For the text-containing cell, return its midpoint in [X, Y] coordinate format. 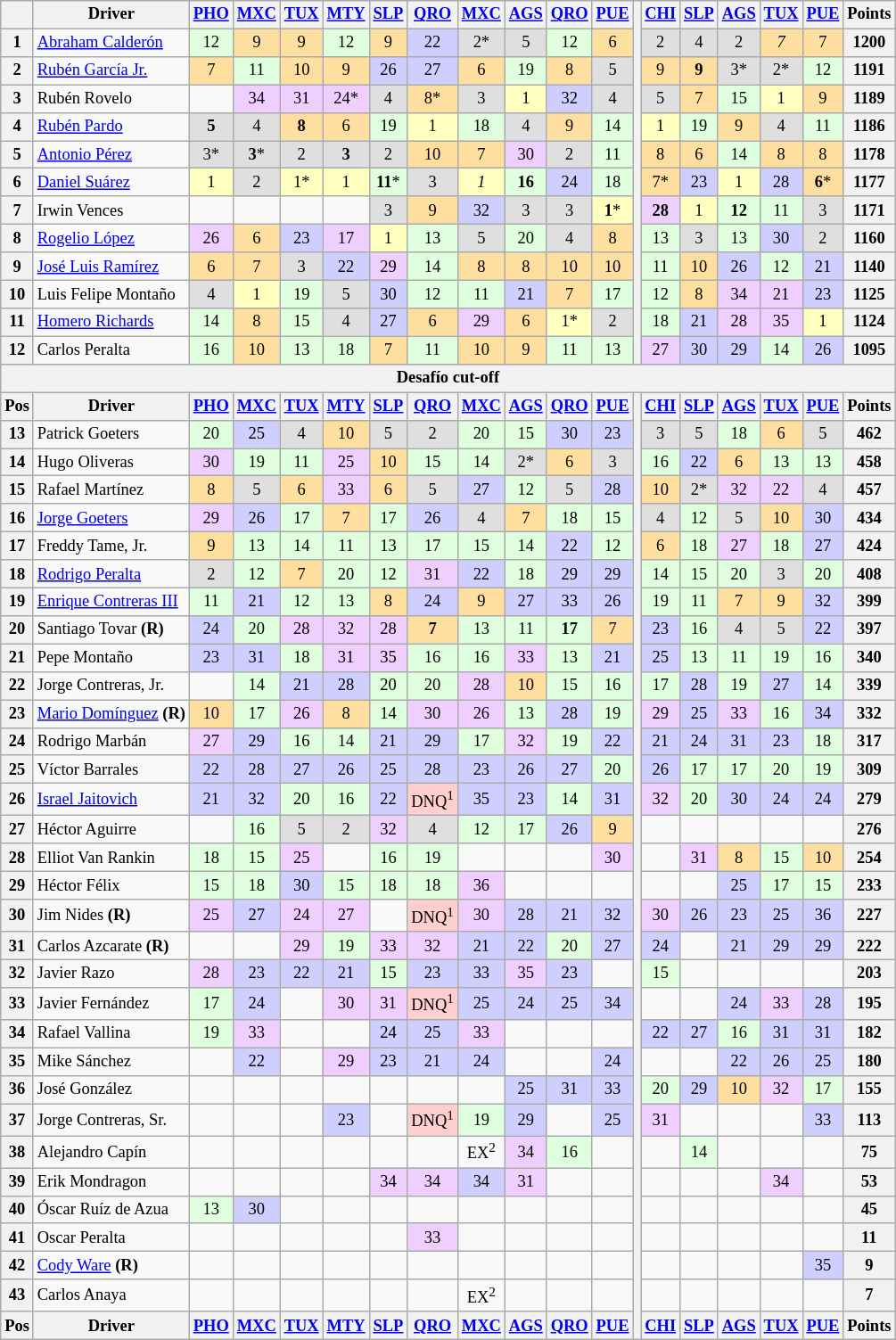
Rodrigo Peralta [111, 574]
53 [869, 1182]
1189 [869, 98]
Rogelio López [111, 239]
Irwin Vences [111, 210]
75 [869, 1152]
Javier Fernández [111, 1004]
Carlos Peralta [111, 349]
276 [869, 829]
462 [869, 433]
Héctor Félix [111, 886]
Óscar Ruíz de Azua [111, 1209]
1095 [869, 349]
1140 [869, 266]
José González [111, 1089]
Carlos Anaya [111, 1295]
180 [869, 1061]
113 [869, 1120]
203 [869, 974]
458 [869, 462]
Carlos Azcarate (R) [111, 945]
38 [18, 1152]
457 [869, 490]
1177 [869, 182]
43 [18, 1295]
Alejandro Capín [111, 1152]
Luis Felipe Montaño [111, 294]
195 [869, 1004]
Antonio Pérez [111, 155]
Jorge Goeters [111, 519]
182 [869, 1034]
233 [869, 886]
1160 [869, 239]
1200 [869, 43]
Homero Richards [111, 323]
Desafío cut-off [448, 378]
Víctor Barrales [111, 770]
8* [433, 98]
41 [18, 1237]
Hugo Oliveras [111, 462]
Jim Nides (R) [111, 916]
408 [869, 574]
11* [389, 182]
Abraham Calderón [111, 43]
Jorge Contreras, Sr. [111, 1120]
39 [18, 1182]
Israel Jaitovich [111, 800]
Mike Sánchez [111, 1061]
222 [869, 945]
Mario Domínguez (R) [111, 713]
1171 [869, 210]
1125 [869, 294]
Santiago Tovar (R) [111, 629]
155 [869, 1089]
José Luis Ramírez [111, 266]
Rubén Rovelo [111, 98]
Erik Mondragon [111, 1182]
434 [869, 519]
Rubén Pardo [111, 127]
Rafael Martínez [111, 490]
Freddy Tame, Jr. [111, 546]
24* [346, 98]
7* [661, 182]
317 [869, 742]
Jorge Contreras, Jr. [111, 686]
Oscar Peralta [111, 1237]
6* [823, 182]
340 [869, 658]
332 [869, 713]
Pepe Montaño [111, 658]
254 [869, 858]
1178 [869, 155]
Cody Ware (R) [111, 1266]
45 [869, 1209]
1191 [869, 71]
1124 [869, 323]
339 [869, 686]
424 [869, 546]
37 [18, 1120]
1186 [869, 127]
Daniel Suárez [111, 182]
40 [18, 1209]
279 [869, 800]
Elliot Van Rankin [111, 858]
309 [869, 770]
Javier Razo [111, 974]
Patrick Goeters [111, 433]
Rubén García Jr. [111, 71]
397 [869, 629]
Rafael Vallina [111, 1034]
42 [18, 1266]
Rodrigo Marbán [111, 742]
Enrique Contreras III [111, 603]
227 [869, 916]
399 [869, 603]
Héctor Aguirre [111, 829]
